For the text-containing cell, return its midpoint in [x, y] coordinate format. 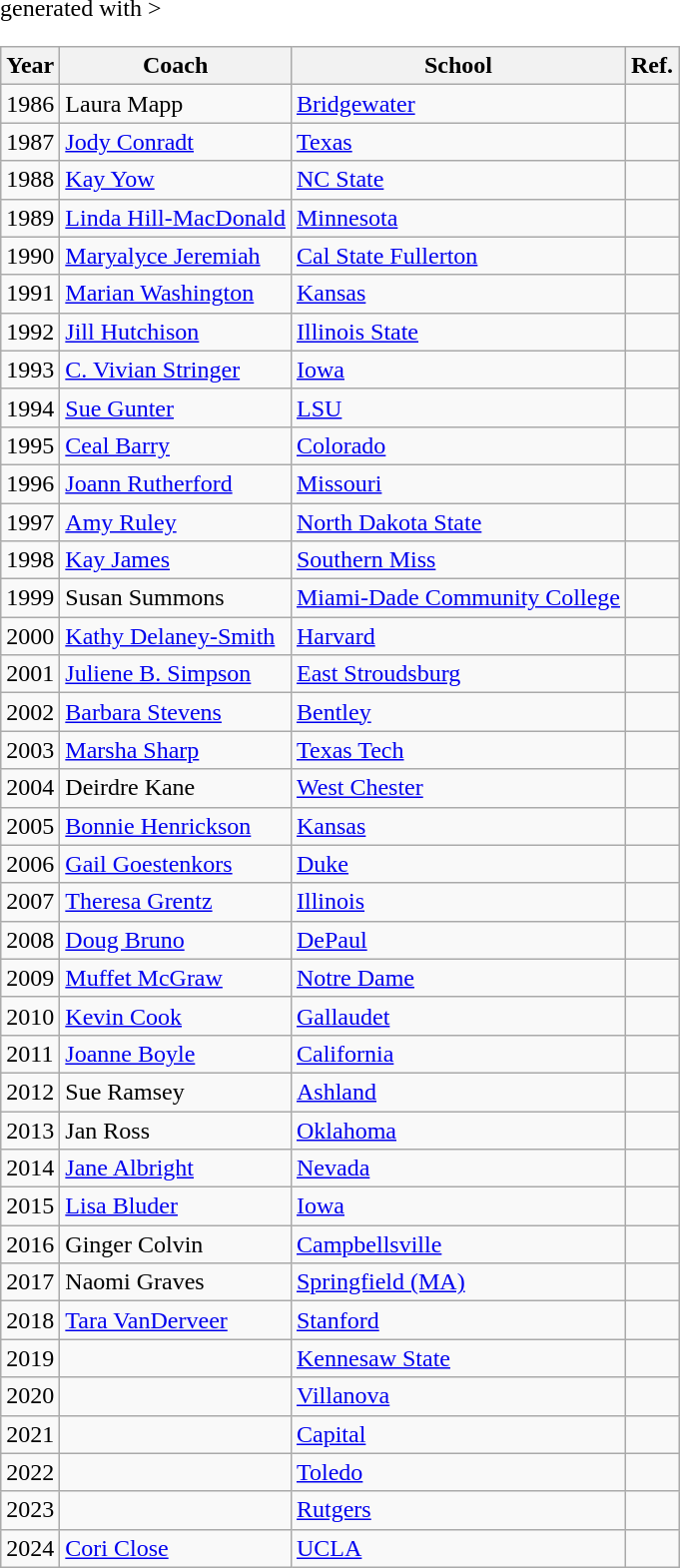
DePaul [457, 940]
Springfield (MA) [457, 1282]
1991 [30, 294]
Nevada [457, 1169]
California [457, 1054]
2014 [30, 1169]
Bridgewater [457, 104]
2013 [30, 1130]
2006 [30, 864]
Muffet McGraw [176, 978]
LSU [457, 407]
Naomi Graves [176, 1282]
Sue Ramsey [176, 1092]
1992 [30, 332]
2024 [30, 1548]
Ashland [457, 1092]
Year [30, 66]
Theresa Grentz [176, 902]
Texas [457, 142]
1989 [30, 218]
Ref. [653, 66]
Jane Albright [176, 1169]
Notre Dame [457, 978]
Marsha Sharp [176, 750]
Maryalyce Jeremiah [176, 256]
2003 [30, 750]
1988 [30, 180]
Coach [176, 66]
Kathy Delaney-Smith [176, 636]
1999 [30, 598]
Cori Close [176, 1548]
West Chester [457, 788]
Susan Summons [176, 598]
2008 [30, 940]
Illinois [457, 902]
1995 [30, 445]
Jan Ross [176, 1130]
Kay Yow [176, 180]
Bonnie Henrickson [176, 826]
Jody Conradt [176, 142]
Amy Ruley [176, 522]
Doug Bruno [176, 940]
2022 [30, 1472]
2012 [30, 1092]
1990 [30, 256]
1987 [30, 142]
Minnesota [457, 218]
Stanford [457, 1320]
Kevin Cook [176, 1016]
2011 [30, 1054]
1994 [30, 407]
Linda Hill-MacDonald [176, 218]
NC State [457, 180]
Toledo [457, 1472]
2018 [30, 1320]
2005 [30, 826]
Kay James [176, 560]
Joann Rutherford [176, 483]
Kennesaw State [457, 1358]
2001 [30, 674]
Illinois State [457, 332]
UCLA [457, 1548]
1993 [30, 370]
Marian Washington [176, 294]
Gail Goestenkors [176, 864]
1996 [30, 483]
2010 [30, 1016]
1997 [30, 522]
Cal State Fullerton [457, 256]
Jill Hutchison [176, 332]
2002 [30, 712]
Joanne Boyle [176, 1054]
2007 [30, 902]
Gallaudet [457, 1016]
1986 [30, 104]
Tara VanDerveer [176, 1320]
Barbara Stevens [176, 712]
2004 [30, 788]
Missouri [457, 483]
Rutgers [457, 1510]
Laura Mapp [176, 104]
Capital [457, 1434]
2019 [30, 1358]
Oklahoma [457, 1130]
School [457, 66]
C. Vivian Stringer [176, 370]
Deirdre Kane [176, 788]
Ceal Barry [176, 445]
2015 [30, 1206]
East Stroudsburg [457, 674]
North Dakota State [457, 522]
Colorado [457, 445]
2021 [30, 1434]
Lisa Bluder [176, 1206]
1998 [30, 560]
Southern Miss [457, 560]
2020 [30, 1396]
Villanova [457, 1396]
Miami-Dade Community College [457, 598]
2009 [30, 978]
Sue Gunter [176, 407]
Harvard [457, 636]
2023 [30, 1510]
Juliene B. Simpson [176, 674]
Texas Tech [457, 750]
2000 [30, 636]
Duke [457, 864]
2016 [30, 1244]
2017 [30, 1282]
Bentley [457, 712]
Ginger Colvin [176, 1244]
Campbellsville [457, 1244]
